Locate the cell with the specified text and output its (X, Y) center coordinate. 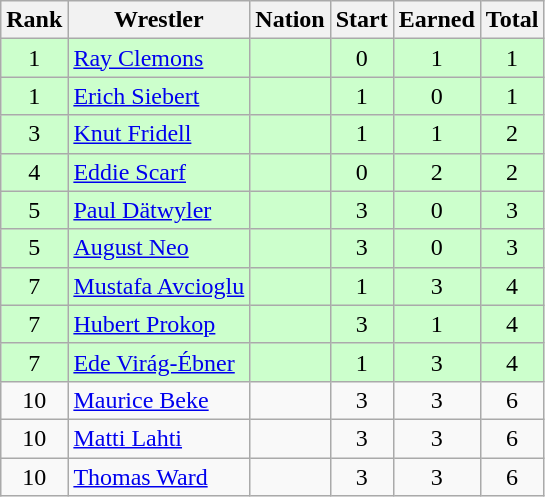
Rank (34, 20)
Thomas Ward (159, 477)
Hubert Prokop (159, 324)
Nation (290, 20)
Ray Clemons (159, 58)
Mustafa Avcioglu (159, 286)
Eddie Scarf (159, 172)
Earned (436, 20)
Wrestler (159, 20)
Paul Dätwyler (159, 210)
Ede Virág-Ébner (159, 362)
Maurice Beke (159, 400)
August Neo (159, 248)
Total (512, 20)
Matti Lahti (159, 438)
Erich Siebert (159, 96)
Start (362, 20)
Knut Fridell (159, 134)
